Output the (x, y) coordinate of the center of the cell containing the given text.  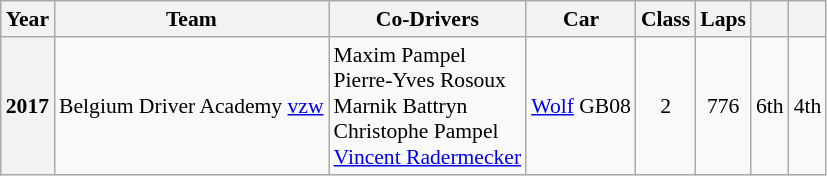
Year (28, 19)
776 (723, 106)
6th (770, 106)
2 (666, 106)
Co-Drivers (428, 19)
Belgium Driver Academy vzw (191, 106)
Car (581, 19)
Laps (723, 19)
Team (191, 19)
Wolf GB08 (581, 106)
4th (808, 106)
2017 (28, 106)
Class (666, 19)
Maxim Pampel Pierre-Yves Rosoux Marnik Battryn Christophe Pampel Vincent Radermecker (428, 106)
